Output the [X, Y] coordinate of the center of the cell containing the given text.  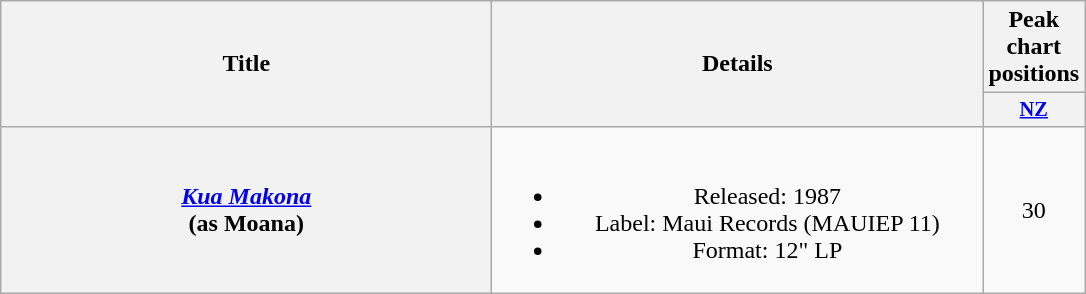
Details [738, 64]
Released: 1987Label: Maui Records (MAUIEP 11)Format: 12" LP [738, 210]
Peak chartpositions [1034, 47]
Title [246, 64]
Kua Makona (as Moana) [246, 210]
NZ [1034, 110]
30 [1034, 210]
